For the text-containing cell, return its midpoint in (x, y) coordinate format. 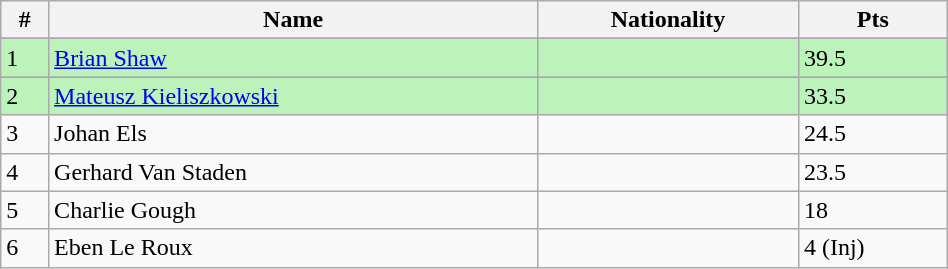
Brian Shaw (294, 58)
18 (872, 210)
Nationality (668, 20)
3 (25, 134)
2 (25, 96)
4 (Inj) (872, 248)
1 (25, 58)
Pts (872, 20)
24.5 (872, 134)
4 (25, 172)
# (25, 20)
6 (25, 248)
5 (25, 210)
39.5 (872, 58)
33.5 (872, 96)
Gerhard Van Staden (294, 172)
Eben Le Roux (294, 248)
23.5 (872, 172)
Johan Els (294, 134)
Charlie Gough (294, 210)
Mateusz Kieliszkowski (294, 96)
Name (294, 20)
